Extract the (X, Y) coordinate from the center of the cell holding the provided text.  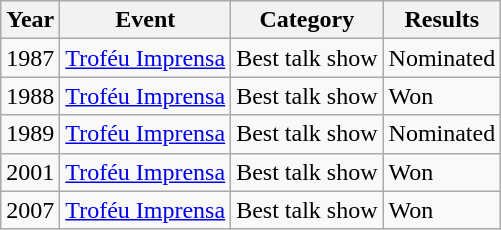
Category (307, 20)
Event (146, 20)
1989 (30, 134)
2001 (30, 172)
1987 (30, 58)
1988 (30, 96)
Results (442, 20)
2007 (30, 210)
Year (30, 20)
